Find where the given text appears and provide that cell's center as [X, Y] coordinate. 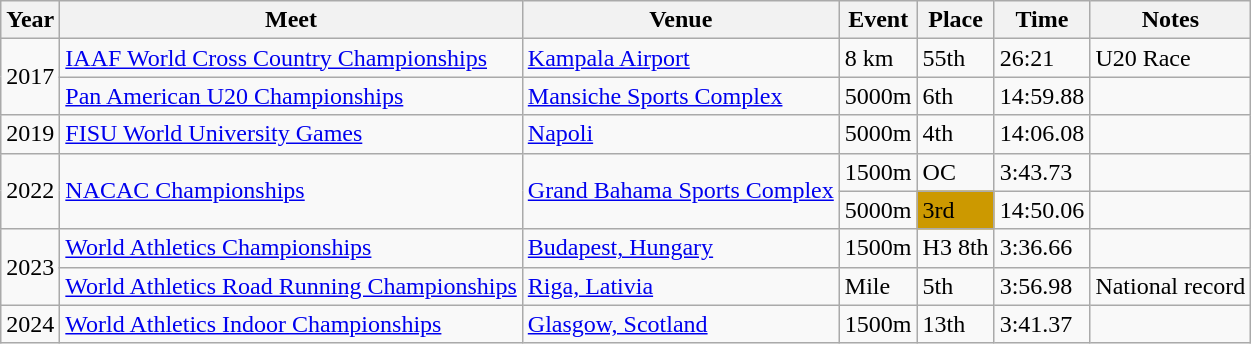
Kampala Airport [680, 58]
FISU World University Games [291, 134]
14:59.88 [1042, 96]
4th [956, 134]
OC [956, 172]
Pan American U20 Championships [291, 96]
3:43.73 [1042, 172]
14:06.08 [1042, 134]
NACAC Championships [291, 191]
Time [1042, 20]
2019 [30, 134]
3:36.66 [1042, 248]
World Athletics Championships [291, 248]
2023 [30, 267]
26:21 [1042, 58]
National record [1170, 286]
Event [878, 20]
Meet [291, 20]
Napoli [680, 134]
Budapest, Hungary [680, 248]
Year [30, 20]
2017 [30, 77]
IAAF World Cross Country Championships [291, 58]
2022 [30, 191]
Grand Bahama Sports Complex [680, 191]
2024 [30, 324]
Glasgow, Scotland [680, 324]
World Athletics Road Running Championships [291, 286]
Mile [878, 286]
Place [956, 20]
Venue [680, 20]
14:50.06 [1042, 210]
6th [956, 96]
3rd [956, 210]
13th [956, 324]
Notes [1170, 20]
World Athletics Indoor Championships [291, 324]
3:56.98 [1042, 286]
5th [956, 286]
8 km [878, 58]
Mansiche Sports Complex [680, 96]
H3 8th [956, 248]
3:41.37 [1042, 324]
U20 Race [1170, 58]
Riga, Lativia [680, 286]
55th [956, 58]
